Find where the given text appears and provide that cell's center as [x, y] coordinate. 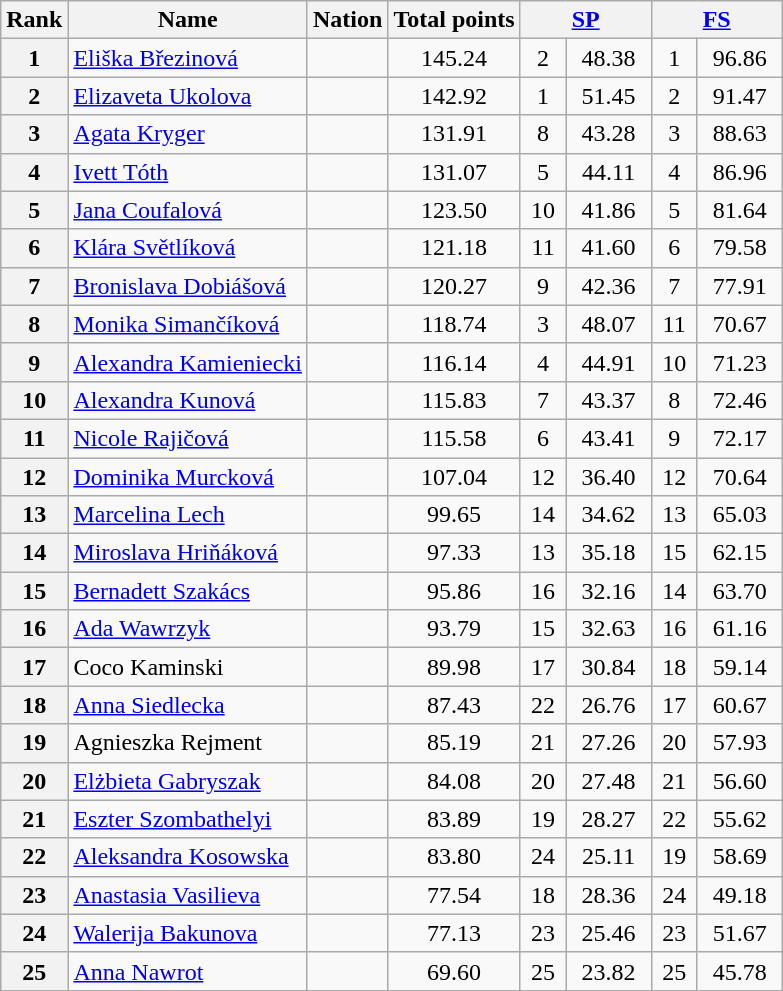
49.18 [740, 895]
32.16 [608, 591]
Bernadett Szakács [188, 591]
60.67 [740, 705]
72.17 [740, 438]
86.96 [740, 172]
Marcelina Lech [188, 515]
123.50 [454, 210]
35.18 [608, 553]
Name [188, 20]
42.36 [608, 286]
27.48 [608, 781]
69.60 [454, 971]
83.89 [454, 819]
99.65 [454, 515]
81.64 [740, 210]
95.86 [454, 591]
71.23 [740, 362]
45.78 [740, 971]
48.07 [608, 324]
Anna Siedlecka [188, 705]
70.67 [740, 324]
96.86 [740, 58]
121.18 [454, 248]
Coco Kaminski [188, 667]
55.62 [740, 819]
145.24 [454, 58]
Bronislava Dobiášová [188, 286]
115.83 [454, 400]
Jana Coufalová [188, 210]
118.74 [454, 324]
Elizaveta Ukolova [188, 96]
44.11 [608, 172]
58.69 [740, 857]
59.14 [740, 667]
97.33 [454, 553]
61.16 [740, 629]
77.54 [454, 895]
Anastasia Vasilieva [188, 895]
120.27 [454, 286]
57.93 [740, 743]
48.38 [608, 58]
116.14 [454, 362]
Dominika Murcková [188, 477]
79.58 [740, 248]
88.63 [740, 134]
Rank [34, 20]
65.03 [740, 515]
Eszter Szombathelyi [188, 819]
Alexandra Kamieniecki [188, 362]
30.84 [608, 667]
83.80 [454, 857]
77.91 [740, 286]
77.13 [454, 933]
26.76 [608, 705]
27.26 [608, 743]
63.70 [740, 591]
43.41 [608, 438]
Elżbieta Gabryszak [188, 781]
89.98 [454, 667]
72.46 [740, 400]
131.91 [454, 134]
FS [716, 20]
Anna Nawrot [188, 971]
Nation [347, 20]
Agata Kryger [188, 134]
91.47 [740, 96]
28.36 [608, 895]
Aleksandra Kosowska [188, 857]
107.04 [454, 477]
Eliška Březinová [188, 58]
34.62 [608, 515]
131.07 [454, 172]
44.91 [608, 362]
25.11 [608, 857]
SP [586, 20]
41.86 [608, 210]
93.79 [454, 629]
Alexandra Kunová [188, 400]
85.19 [454, 743]
62.15 [740, 553]
51.45 [608, 96]
Klára Světlíková [188, 248]
Miroslava Hriňáková [188, 553]
43.37 [608, 400]
41.60 [608, 248]
28.27 [608, 819]
Nicole Rajičová [188, 438]
Ada Wawrzyk [188, 629]
84.08 [454, 781]
43.28 [608, 134]
25.46 [608, 933]
56.60 [740, 781]
142.92 [454, 96]
87.43 [454, 705]
32.63 [608, 629]
23.82 [608, 971]
Total points [454, 20]
70.64 [740, 477]
36.40 [608, 477]
51.67 [740, 933]
Agnieszka Rejment [188, 743]
Ivett Tóth [188, 172]
115.58 [454, 438]
Monika Simančíková [188, 324]
Walerija Bakunova [188, 933]
